Determine the [x, y] coordinate at the center of the cell enclosing the given text.  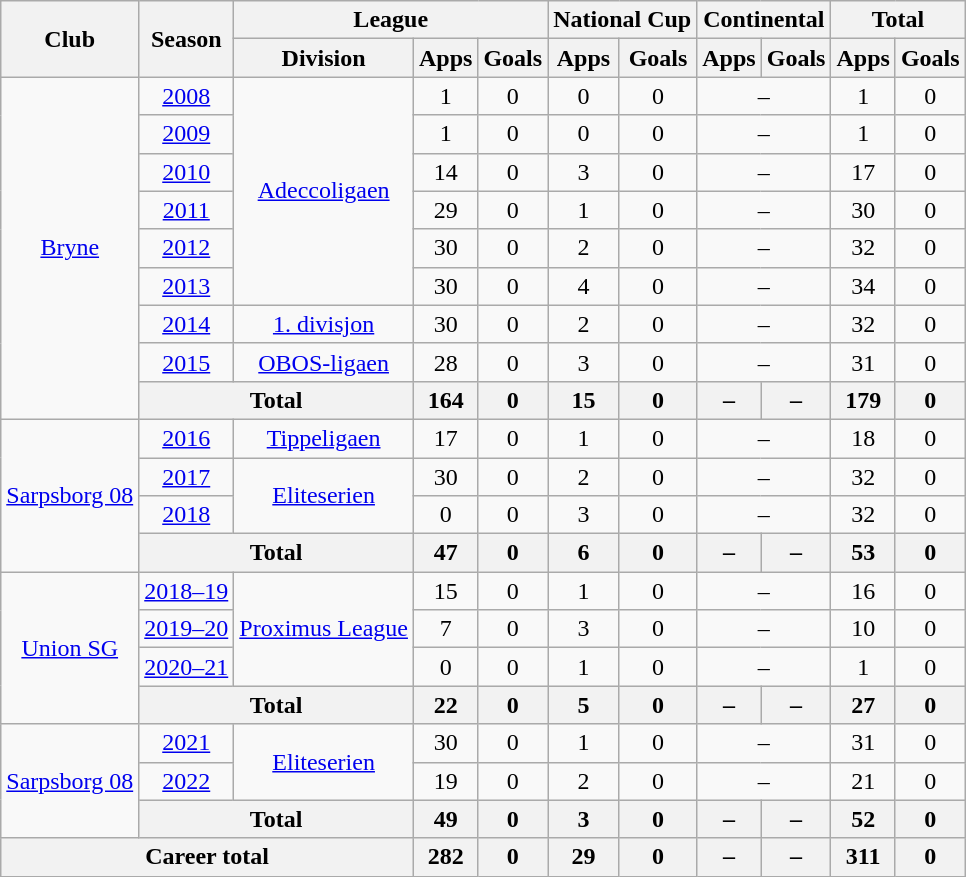
311 [863, 857]
34 [863, 286]
1. divisjon [324, 324]
2009 [186, 134]
Division [324, 58]
179 [863, 400]
Adeccoligaen [324, 191]
2018 [186, 515]
52 [863, 819]
27 [863, 705]
22 [445, 705]
6 [584, 553]
Proximus League [324, 629]
28 [445, 362]
14 [445, 172]
National Cup [622, 20]
2012 [186, 248]
21 [863, 781]
2013 [186, 286]
2018–19 [186, 591]
5 [584, 705]
2011 [186, 210]
4 [584, 286]
2019–20 [186, 629]
2014 [186, 324]
2020–21 [186, 667]
2015 [186, 362]
2017 [186, 477]
47 [445, 553]
2008 [186, 96]
53 [863, 553]
2022 [186, 781]
164 [445, 400]
19 [445, 781]
7 [445, 629]
Career total [208, 857]
2010 [186, 172]
282 [445, 857]
Continental [764, 20]
2021 [186, 743]
Season [186, 39]
10 [863, 629]
Tippeligaen [324, 438]
49 [445, 819]
Club [70, 39]
Bryne [70, 248]
2016 [186, 438]
16 [863, 591]
18 [863, 438]
League [391, 20]
Union SG [70, 648]
OBOS-ligaen [324, 362]
